Provide the [x, y] coordinate of the cell's center where the given text is located.  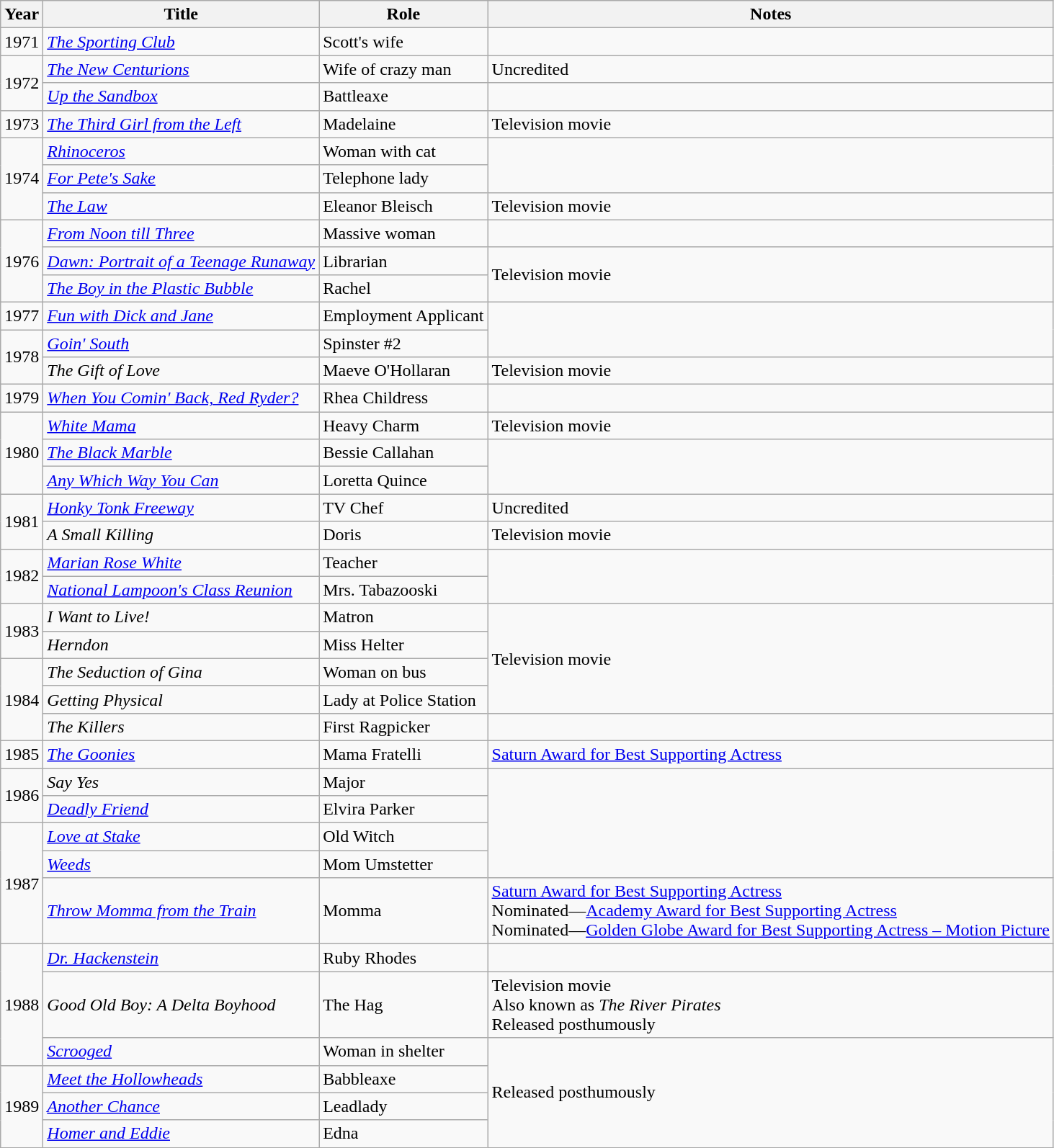
National Lampoon's Class Reunion [182, 590]
1971 [22, 42]
Maeve O'Hollaran [403, 371]
Old Witch [403, 837]
1982 [22, 576]
1978 [22, 357]
Heavy Charm [403, 426]
Librarian [403, 261]
Marian Rose White [182, 562]
Spinster #2 [403, 344]
The Boy in the Plastic Bubble [182, 288]
The Goonies [182, 754]
White Mama [182, 426]
Woman in shelter [403, 1051]
Lady at Police Station [403, 699]
Bessie Callahan [403, 453]
Getting Physical [182, 699]
Television movieAlso known as The River PiratesReleased posthumously [771, 1005]
The Seduction of Gina [182, 672]
Telephone lady [403, 179]
Loretta Quince [403, 480]
When You Comin' Back, Red Ryder? [182, 398]
1989 [22, 1106]
Mama Fratelli [403, 754]
Scott's wife [403, 42]
1983 [22, 631]
Dawn: Portrait of a Teenage Runaway [182, 261]
1988 [22, 1005]
For Pete's Sake [182, 179]
Up the Sandbox [182, 97]
Any Which Way You Can [182, 480]
The Law [182, 206]
Leadlady [403, 1106]
Miss Helter [403, 645]
1972 [22, 83]
Scrooged [182, 1051]
1985 [22, 754]
Released posthumously [771, 1093]
1973 [22, 124]
Homer and Eddie [182, 1134]
Saturn Award for Best Supporting Actress [771, 754]
First Ragpicker [403, 727]
1984 [22, 699]
1980 [22, 453]
Woman with cat [403, 151]
Fun with Dick and Jane [182, 315]
Good Old Boy: A Delta Boyhood [182, 1005]
Year [22, 14]
The Third Girl from the Left [182, 124]
Momma [403, 911]
Title [182, 14]
Mom Umstetter [403, 864]
Elvira Parker [403, 810]
Wife of crazy man [403, 69]
Weeds [182, 864]
Matron [403, 617]
Another Chance [182, 1106]
I Want to Live! [182, 617]
The Killers [182, 727]
From Noon till Three [182, 233]
1987 [22, 884]
Honky Tonk Freeway [182, 508]
Ruby Rhodes [403, 958]
Doris [403, 535]
Battleaxe [403, 97]
Notes [771, 14]
Employment Applicant [403, 315]
Babbleaxe [403, 1079]
Deadly Friend [182, 810]
Mrs. Tabazooski [403, 590]
1981 [22, 521]
Herndon [182, 645]
Major [403, 781]
The Black Marble [182, 453]
Love at Stake [182, 837]
1977 [22, 315]
Meet the Hollowheads [182, 1079]
1976 [22, 261]
The Gift of Love [182, 371]
1986 [22, 795]
Edna [403, 1134]
Dr. Hackenstein [182, 958]
Role [403, 14]
Say Yes [182, 781]
Madelaine [403, 124]
The Hag [403, 1005]
Massive woman [403, 233]
Eleanor Bleisch [403, 206]
1979 [22, 398]
Rachel [403, 288]
Throw Momma from the Train [182, 911]
The New Centurions [182, 69]
The Sporting Club [182, 42]
Teacher [403, 562]
Rhea Childress [403, 398]
A Small Killing [182, 535]
1974 [22, 179]
TV Chef [403, 508]
Rhinoceros [182, 151]
Woman on bus [403, 672]
Goin' South [182, 344]
